Search for the cell housing the specified text and yield its (x, y) center coordinate. 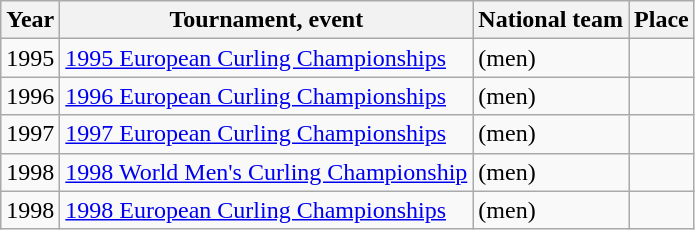
1997 European Curling Championships (266, 134)
Tournament, event (266, 20)
1995 European Curling Championships (266, 58)
Place (662, 20)
1995 (30, 58)
1998 World Men's Curling Championship (266, 172)
1996 European Curling Championships (266, 96)
1996 (30, 96)
National team (551, 20)
1998 European Curling Championships (266, 210)
1997 (30, 134)
Year (30, 20)
